Find where the given text appears and provide that cell's center as [X, Y] coordinate. 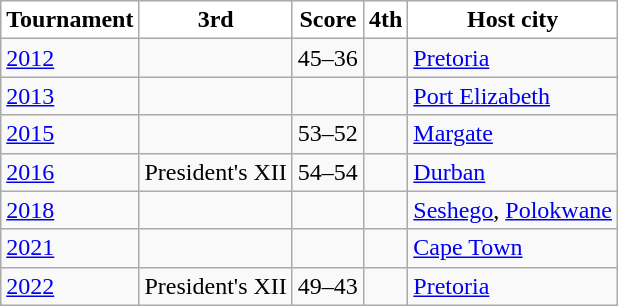
49–43 [328, 286]
45–36 [328, 58]
2021 [70, 248]
Host city [513, 20]
Cape Town [513, 248]
Tournament [70, 20]
Durban [513, 172]
2013 [70, 96]
54–54 [328, 172]
2015 [70, 134]
Score [328, 20]
3rd [216, 20]
Port Elizabeth [513, 96]
Seshego, Polokwane [513, 210]
2012 [70, 58]
2022 [70, 286]
4th [385, 20]
Margate [513, 134]
2018 [70, 210]
53–52 [328, 134]
2016 [70, 172]
